Output the (X, Y) coordinate of the center of the cell containing the given text.  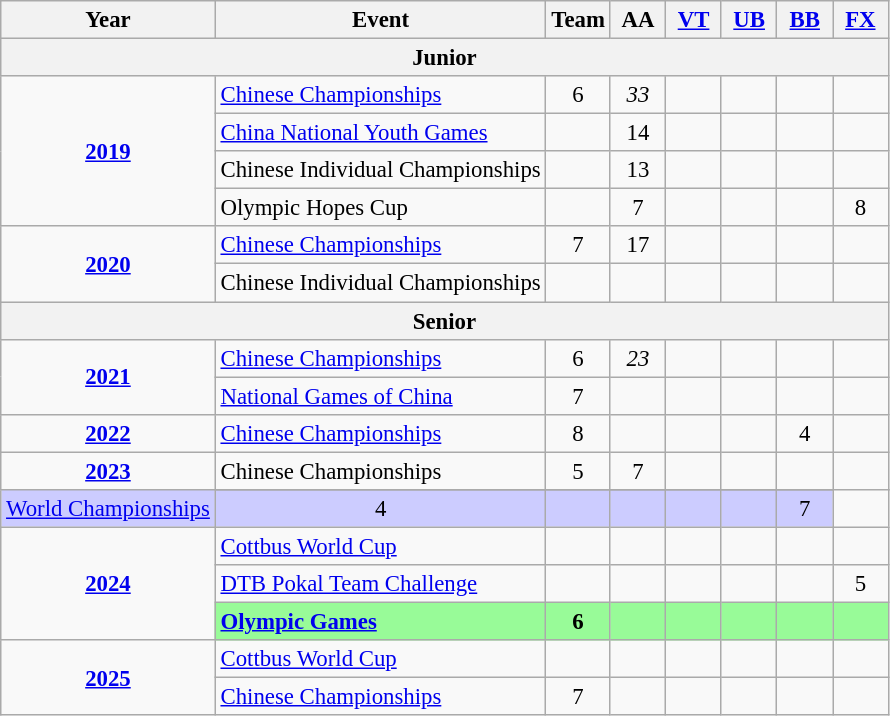
2025 (108, 678)
2023 (108, 471)
Event (380, 20)
DTB Pokal Team Challenge (380, 584)
Junior (444, 58)
World Championships (108, 509)
2019 (108, 151)
Year (108, 20)
14 (638, 133)
Senior (444, 321)
2021 (108, 376)
Olympic Hopes Cup (380, 208)
Olympic Games (380, 621)
17 (638, 245)
UB (749, 20)
VT (694, 20)
13 (638, 170)
2024 (108, 584)
BB (805, 20)
2022 (108, 433)
China National Youth Games (380, 133)
National Games of China (380, 396)
2020 (108, 264)
Team (578, 20)
AA (638, 20)
FX (861, 20)
23 (638, 358)
33 (638, 95)
